From the cell containing the given text, extract its center point as (x, y) coordinate. 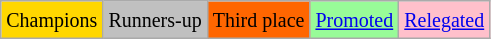
Third place (258, 20)
Champions (52, 20)
Promoted (354, 20)
Relegated (444, 20)
Runners-up (155, 20)
